From the cell containing the given text, extract its center point as (x, y) coordinate. 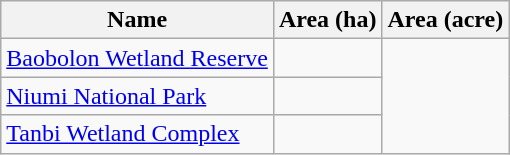
Area (acre) (446, 20)
Tanbi Wetland Complex (138, 134)
Name (138, 20)
Area (ha) (328, 20)
Baobolon Wetland Reserve (138, 58)
Niumi National Park (138, 96)
